Identify which cell holds the provided text, then report its (x, y) central coordinate. 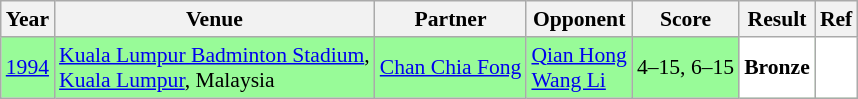
Chan Chia Fong (451, 68)
Venue (214, 19)
Opponent (578, 19)
Year (28, 19)
Score (686, 19)
Qian Hong Wang Li (578, 68)
Partner (451, 19)
Kuala Lumpur Badminton Stadium,Kuala Lumpur, Malaysia (214, 68)
Ref (836, 19)
1994 (28, 68)
Result (777, 19)
4–15, 6–15 (686, 68)
Bronze (777, 68)
